From the cell containing the given text, extract its center point as [x, y] coordinate. 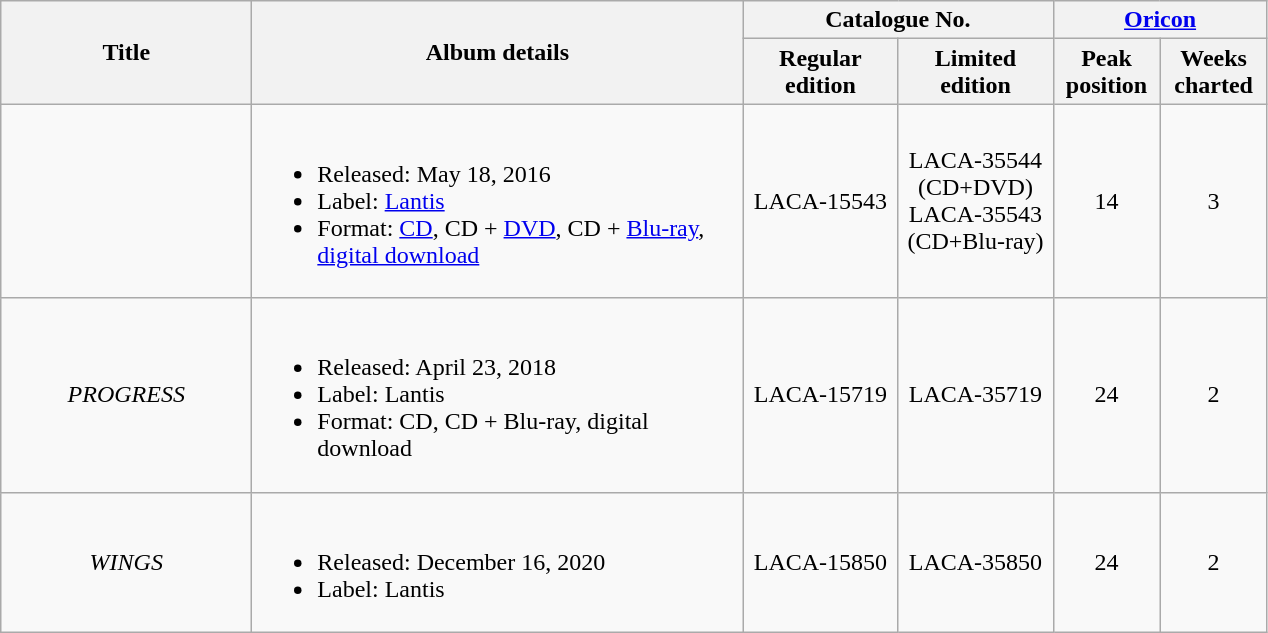
Released: April 23, 2018Label: LantisFormat: CD, CD + Blu-ray, digital download [498, 395]
Album details [498, 52]
14 [1106, 201]
Weekscharted [1214, 72]
LACA-15850 [820, 562]
Regularedition [820, 72]
Catalogue No. [898, 20]
WINGS [126, 562]
LACA-15719 [820, 395]
Oricon [1160, 20]
PROGRESS [126, 395]
LACA-35719 [976, 395]
LACA-35544(CD+DVD)LACA-35543(CD+Blu-ray) [976, 201]
Limitededition [976, 72]
Released: May 18, 2016Label: LantisFormat: CD, CD + DVD, CD + Blu-ray, digital download [498, 201]
Title [126, 52]
3 [1214, 201]
Released: December 16, 2020Label: Lantis [498, 562]
LACA-15543 [820, 201]
LACA-35850 [976, 562]
Peakposition [1106, 72]
